Detect which cell encompasses the target text, then output its (x, y) center coordinate. 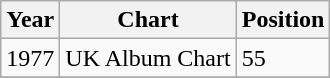
1977 (30, 58)
55 (283, 58)
Position (283, 20)
Year (30, 20)
UK Album Chart (148, 58)
Chart (148, 20)
